Output the [x, y] coordinate of the center of the cell containing the given text.  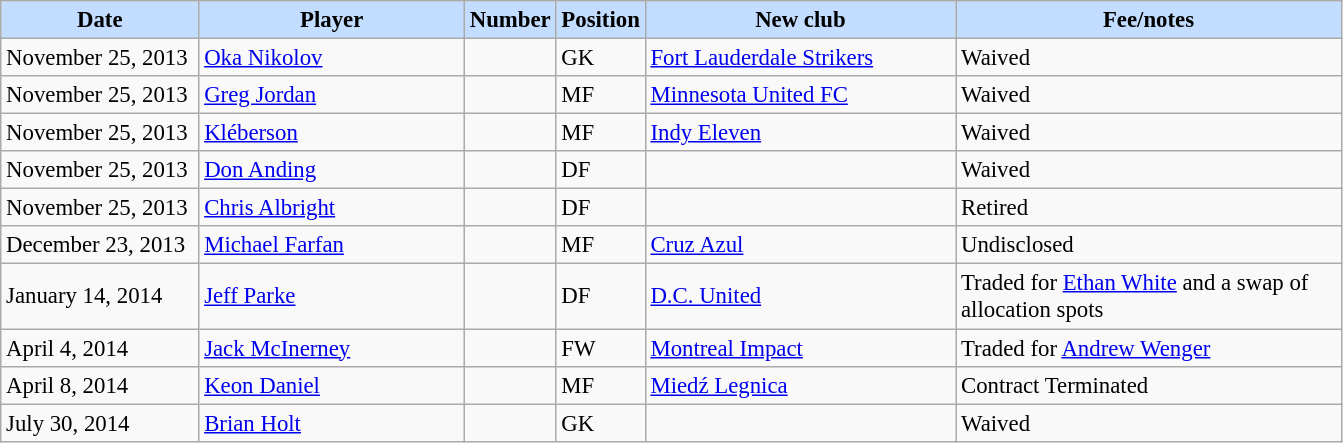
Minnesota United FC [800, 95]
April 8, 2014 [100, 385]
Chris Albright [332, 208]
Brian Holt [332, 423]
April 4, 2014 [100, 348]
Fee/notes [1149, 20]
Kléberson [332, 133]
Number [510, 20]
Indy Eleven [800, 133]
Cruz Azul [800, 245]
Date [100, 20]
Undisclosed [1149, 245]
Position [600, 20]
Player [332, 20]
FW [600, 348]
Traded for Andrew Wenger [1149, 348]
July 30, 2014 [100, 423]
Traded for Ethan White and a swap of allocation spots [1149, 296]
Don Anding [332, 170]
Contract Terminated [1149, 385]
New club [800, 20]
D.C. United [800, 296]
Retired [1149, 208]
Jeff Parke [332, 296]
Greg Jordan [332, 95]
January 14, 2014 [100, 296]
Oka Nikolov [332, 58]
December 23, 2013 [100, 245]
Miedź Legnica [800, 385]
Montreal Impact [800, 348]
Keon Daniel [332, 385]
Fort Lauderdale Strikers [800, 58]
Jack McInerney [332, 348]
Michael Farfan [332, 245]
